Output the [X, Y] coordinate of the center of the cell containing the given text.  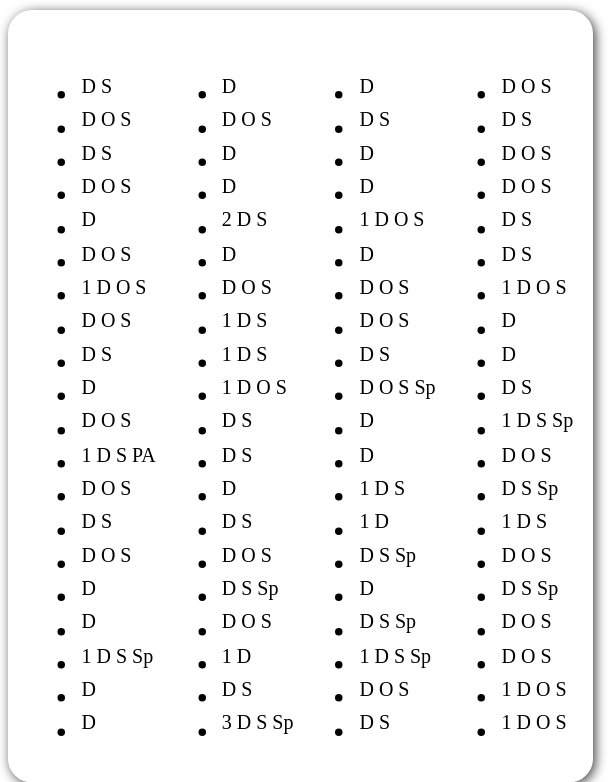
D SD O SD SD O SDD O S1 D O SD O SD SDD O S1 D S PAD O SD SD O SDD1 D S SpDD [88, 396]
DD O SDD2 D SDD O S1 D S1 D S1 D O SD SD SDD SD O SD S SpD O S1 DD S3 D S Sp [228, 396]
D O SD SD O SD O SD SD S1 D O SDDD S1 D S SpD O SD S Sp1 D SD O SD S SpD O SD O S1 D O S1 D O S [508, 396]
DD SDD1 D O SDD O SD O SD SD O S SpDD1 D S1 DD S SpDD S Sp1 D S SpD O SD S [368, 396]
